Provide the (x, y) coordinate of the cell's center where the given text is located.  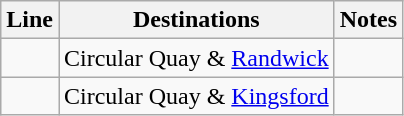
Circular Quay & Kingsford (196, 96)
Circular Quay & Randwick (196, 58)
Destinations (196, 20)
Notes (368, 20)
Line (30, 20)
